Return (x, y) of the center of cell containing provided text 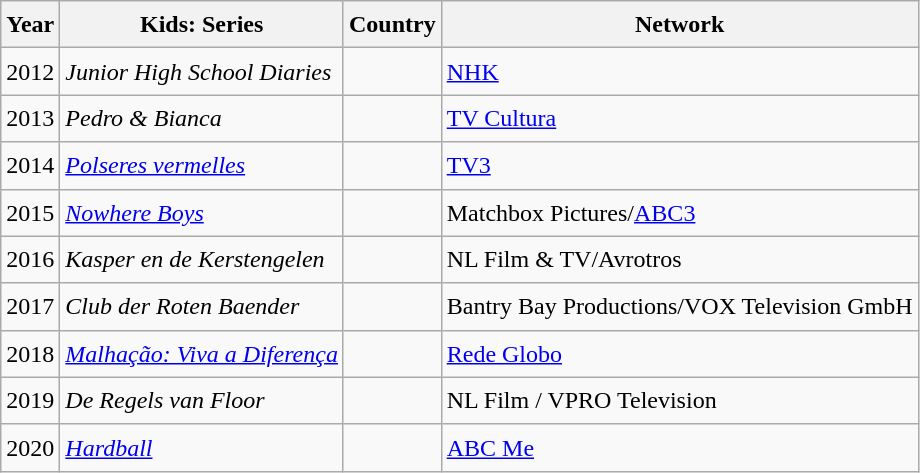
Junior High School Diaries (202, 72)
Network (680, 24)
Year (30, 24)
Country (392, 24)
Kasper en de Kerstengelen (202, 260)
De Regels van Floor (202, 400)
Pedro & Bianca (202, 118)
Club der Roten Baender (202, 306)
2020 (30, 448)
TV Cultura (680, 118)
Matchbox Pictures/ABC3 (680, 212)
Rede Globo (680, 354)
Bantry Bay Productions/VOX Television GmbH (680, 306)
2016 (30, 260)
2017 (30, 306)
Polseres vermelles (202, 166)
NL Film / VPRO Television (680, 400)
2018 (30, 354)
2015 (30, 212)
ABC Me (680, 448)
2019 (30, 400)
2013 (30, 118)
Nowhere Boys (202, 212)
TV3 (680, 166)
Hardball (202, 448)
NHK (680, 72)
2014 (30, 166)
Malhação: Viva a Diferença (202, 354)
NL Film & TV/Avrotros (680, 260)
Kids: Series (202, 24)
2012 (30, 72)
